Detect which cell encompasses the target text, then output its [x, y] center coordinate. 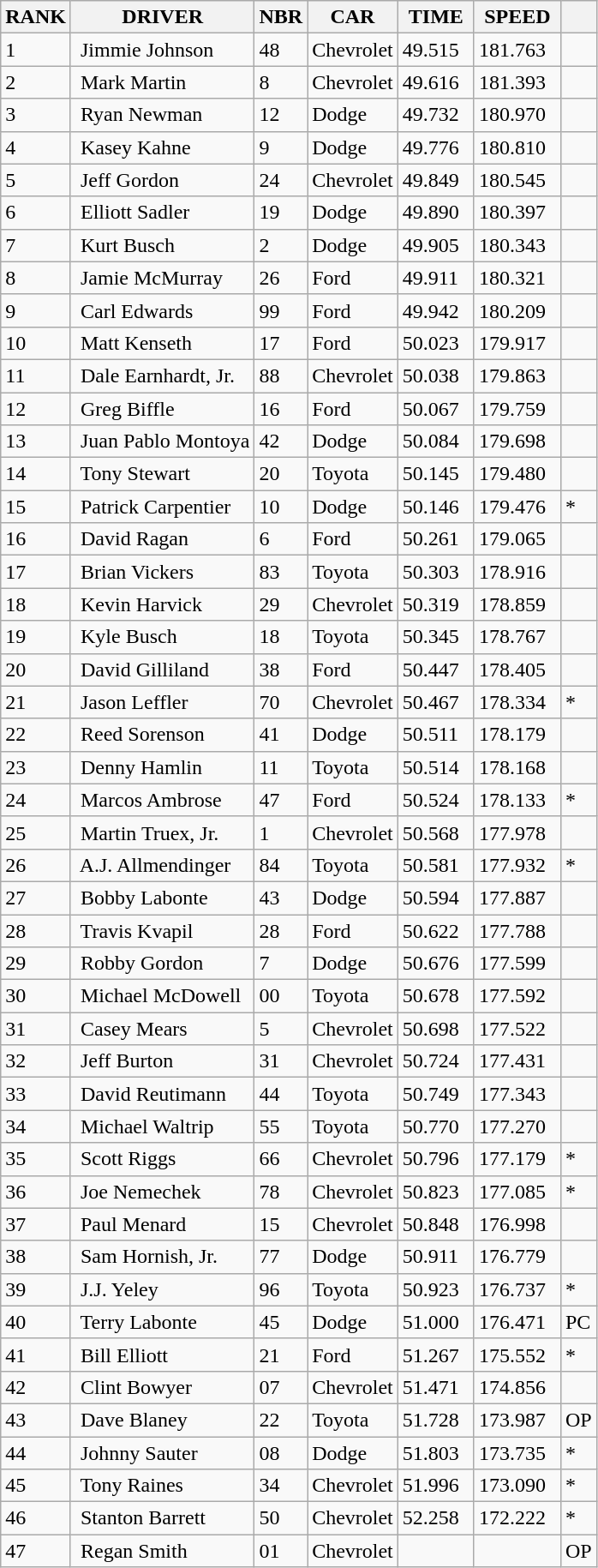
50.724 [435, 1061]
179.065 [517, 539]
Jason Leffler [162, 702]
Casey Mears [162, 1029]
180.209 [517, 310]
173.735 [517, 1453]
39 [36, 1289]
08 [281, 1453]
177.887 [517, 898]
49.732 [435, 115]
179.698 [517, 442]
50.676 [435, 964]
181.763 [517, 50]
35 [36, 1159]
180.970 [517, 115]
Clint Bowyer [162, 1387]
30 [36, 996]
Greg Biffle [162, 409]
84 [281, 865]
Joe Nemechek [162, 1192]
50.447 [435, 670]
88 [281, 375]
Travis Kvapil [162, 930]
178.133 [517, 800]
50.698 [435, 1029]
179.759 [517, 409]
37 [36, 1224]
50.581 [435, 865]
50.067 [435, 409]
CAR [353, 17]
179.476 [517, 507]
83 [281, 572]
50.622 [435, 930]
J.J. Yeley [162, 1289]
177.978 [517, 832]
177.592 [517, 996]
77 [281, 1257]
177.522 [517, 1029]
RANK [36, 17]
70 [281, 702]
Bill Elliott [162, 1355]
Tony Stewart [162, 474]
96 [281, 1289]
Ryan Newman [162, 115]
Jeff Gordon [162, 180]
177.599 [517, 964]
50.678 [435, 996]
51.267 [435, 1355]
49.942 [435, 310]
50.749 [435, 1094]
173.987 [517, 1420]
50.146 [435, 507]
Scott Riggs [162, 1159]
49.515 [435, 50]
13 [36, 442]
177.431 [517, 1061]
51.803 [435, 1453]
50.261 [435, 539]
32 [36, 1061]
50.911 [435, 1257]
PC [578, 1322]
66 [281, 1159]
177.788 [517, 930]
Kurt Busch [162, 245]
178.405 [517, 670]
49.905 [435, 245]
Dave Blaney [162, 1420]
Brian Vickers [162, 572]
50.303 [435, 572]
Sam Hornish, Jr. [162, 1257]
51.728 [435, 1420]
50.568 [435, 832]
50.023 [435, 343]
David Reutimann [162, 1094]
27 [36, 898]
176.471 [517, 1322]
174.856 [517, 1387]
Jeff Burton [162, 1061]
50.848 [435, 1224]
Denny Hamlin [162, 767]
50.345 [435, 637]
00 [281, 996]
Bobby Labonte [162, 898]
178.916 [517, 572]
Kasey Kahne [162, 147]
52.258 [435, 1518]
48 [281, 50]
50.038 [435, 375]
Regan Smith [162, 1551]
25 [36, 832]
177.932 [517, 865]
51.996 [435, 1486]
Jimmie Johnson [162, 50]
01 [281, 1551]
David Gilliland [162, 670]
181.393 [517, 82]
49.776 [435, 147]
78 [281, 1192]
178.168 [517, 767]
Mark Martin [162, 82]
Johnny Sauter [162, 1453]
176.737 [517, 1289]
TIME [435, 17]
178.767 [517, 637]
178.179 [517, 735]
33 [36, 1094]
Kyle Busch [162, 637]
Tony Raines [162, 1486]
180.397 [517, 213]
David Ragan [162, 539]
180.321 [517, 278]
Terry Labonte [162, 1322]
49.911 [435, 278]
50.467 [435, 702]
Matt Kenseth [162, 343]
36 [36, 1192]
Reed Sorenson [162, 735]
180.545 [517, 180]
23 [36, 767]
179.480 [517, 474]
178.334 [517, 702]
50.511 [435, 735]
178.859 [517, 604]
Dale Earnhardt, Jr. [162, 375]
14 [36, 474]
51.471 [435, 1387]
50.524 [435, 800]
07 [281, 1387]
Robby Gordon [162, 964]
50.594 [435, 898]
49.890 [435, 213]
172.222 [517, 1518]
Marcos Ambrose [162, 800]
A.J. Allmendinger [162, 865]
NBR [281, 17]
173.090 [517, 1486]
50 [281, 1518]
55 [281, 1126]
177.085 [517, 1192]
99 [281, 310]
177.270 [517, 1126]
49.616 [435, 82]
176.779 [517, 1257]
Patrick Carpentier [162, 507]
50.514 [435, 767]
Juan Pablo Montoya [162, 442]
Michael Waltrip [162, 1126]
50.796 [435, 1159]
Carl Edwards [162, 310]
Michael McDowell [162, 996]
177.179 [517, 1159]
175.552 [517, 1355]
Paul Menard [162, 1224]
Jamie McMurray [162, 278]
50.084 [435, 442]
Stanton Barrett [162, 1518]
177.343 [517, 1094]
Elliott Sadler [162, 213]
40 [36, 1322]
179.863 [517, 375]
46 [36, 1518]
DRIVER [162, 17]
SPEED [517, 17]
180.810 [517, 147]
176.998 [517, 1224]
49.849 [435, 180]
50.319 [435, 604]
50.923 [435, 1289]
51.000 [435, 1322]
Martin Truex, Jr. [162, 832]
180.343 [517, 245]
50.823 [435, 1192]
4 [36, 147]
50.145 [435, 474]
3 [36, 115]
179.917 [517, 343]
Kevin Harvick [162, 604]
50.770 [435, 1126]
